Determine the (x, y) coordinate at the center of the cell enclosing the given text.  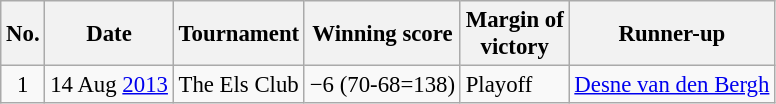
No. (23, 34)
Tournament (238, 34)
Desne van den Bergh (672, 85)
Winning score (382, 34)
The Els Club (238, 85)
14 Aug 2013 (109, 85)
1 (23, 85)
Date (109, 34)
Playoff (514, 85)
−6 (70-68=138) (382, 85)
Runner-up (672, 34)
Margin ofvictory (514, 34)
